Determine the [x, y] coordinate at the center of the cell enclosing the given text.  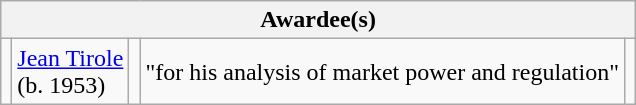
Awardee(s) [318, 20]
Jean Tirole(b. 1953) [70, 72]
"for his analysis of market power and regulation" [382, 72]
